Return the (X, Y) coordinate for the center point of the cell that contains the specified text.  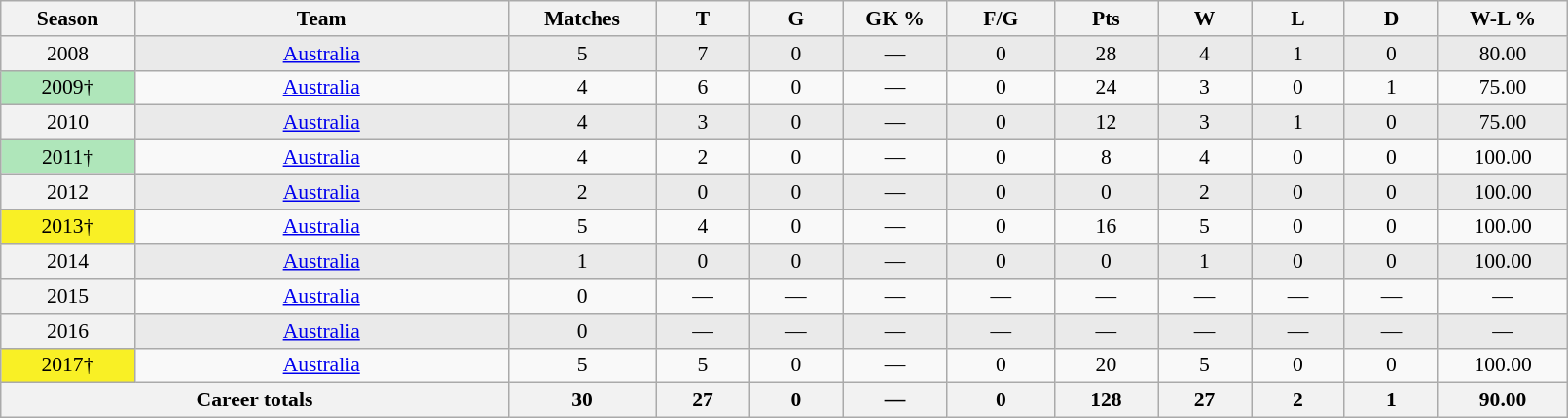
2008 (68, 54)
2016 (68, 331)
Career totals (255, 400)
20 (1106, 365)
Team (321, 19)
G (796, 19)
Pts (1106, 19)
6 (703, 88)
2013† (68, 227)
Season (68, 19)
Matches (582, 19)
2014 (68, 262)
2015 (68, 296)
2012 (68, 192)
2009† (68, 88)
GK % (895, 19)
28 (1106, 54)
16 (1106, 227)
2011† (68, 158)
90.00 (1503, 400)
7 (703, 54)
2017† (68, 365)
W-L % (1503, 19)
128 (1106, 400)
30 (582, 400)
W (1205, 19)
12 (1106, 123)
2010 (68, 123)
T (703, 19)
D (1391, 19)
F/G (1001, 19)
8 (1106, 158)
24 (1106, 88)
80.00 (1503, 54)
L (1298, 19)
